For the text-containing cell, return its midpoint in (X, Y) coordinate format. 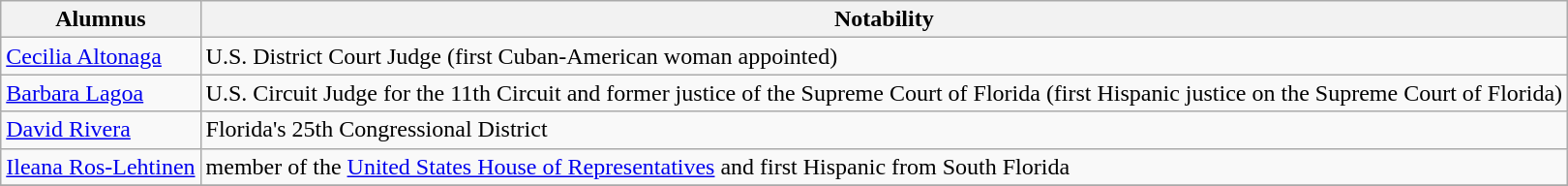
U.S. Circuit Judge for the 11th Circuit and former justice of the Supreme Court of Florida (first Hispanic justice on the Supreme Court of Florida) (885, 93)
Alumnus (101, 19)
David Rivera (101, 130)
Notability (885, 19)
Ileana Ros-Lehtinen (101, 167)
U.S. District Court Judge (first Cuban-American woman appointed) (885, 56)
Florida's 25th Congressional District (885, 130)
member of the United States House of Representatives and first Hispanic from South Florida (885, 167)
Barbara Lagoa (101, 93)
Cecilia Altonaga (101, 56)
